Provide the [X, Y] coordinate of the cell's center where the given text is located.  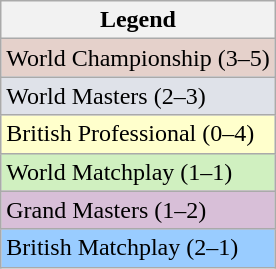
British Professional (0–4) [138, 134]
World Championship (3–5) [138, 58]
World Matchplay (1–1) [138, 172]
World Masters (2–3) [138, 96]
Grand Masters (1–2) [138, 210]
Legend [138, 20]
British Matchplay (2–1) [138, 248]
